Output the [X, Y] coordinate of the center of the cell containing the given text.  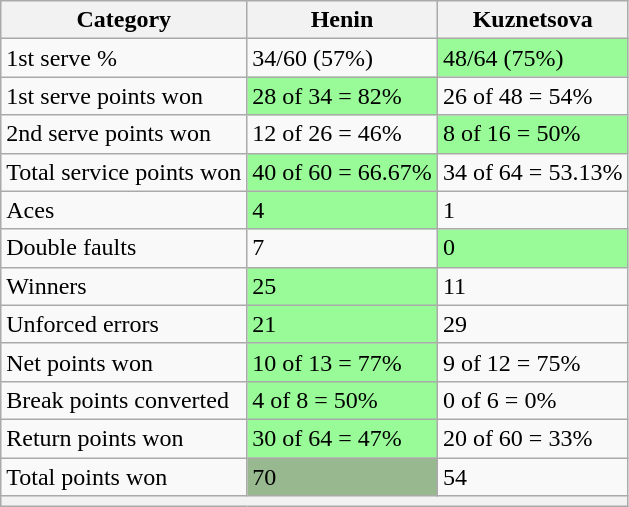
Total service points won [124, 172]
10 of 13 = 77% [342, 362]
Return points won [124, 438]
48/64 (75%) [532, 58]
Kuznetsova [532, 20]
Winners [124, 286]
Net points won [124, 362]
1 [532, 210]
25 [342, 286]
4 of 8 = 50% [342, 400]
28 of 34 = 82% [342, 96]
1st serve % [124, 58]
9 of 12 = 75% [532, 362]
34/60 (57%) [342, 58]
54 [532, 477]
11 [532, 286]
2nd serve points won [124, 134]
29 [532, 324]
Break points converted [124, 400]
70 [342, 477]
8 of 16 = 50% [532, 134]
Henin [342, 20]
0 [532, 248]
40 of 60 = 66.67% [342, 172]
26 of 48 = 54% [532, 96]
Category [124, 20]
Aces [124, 210]
21 [342, 324]
Double faults [124, 248]
1st serve points won [124, 96]
12 of 26 = 46% [342, 134]
30 of 64 = 47% [342, 438]
20 of 60 = 33% [532, 438]
0 of 6 = 0% [532, 400]
Unforced errors [124, 324]
34 of 64 = 53.13% [532, 172]
Total points won [124, 477]
4 [342, 210]
7 [342, 248]
